Identify which cell holds the provided text, then report its (X, Y) central coordinate. 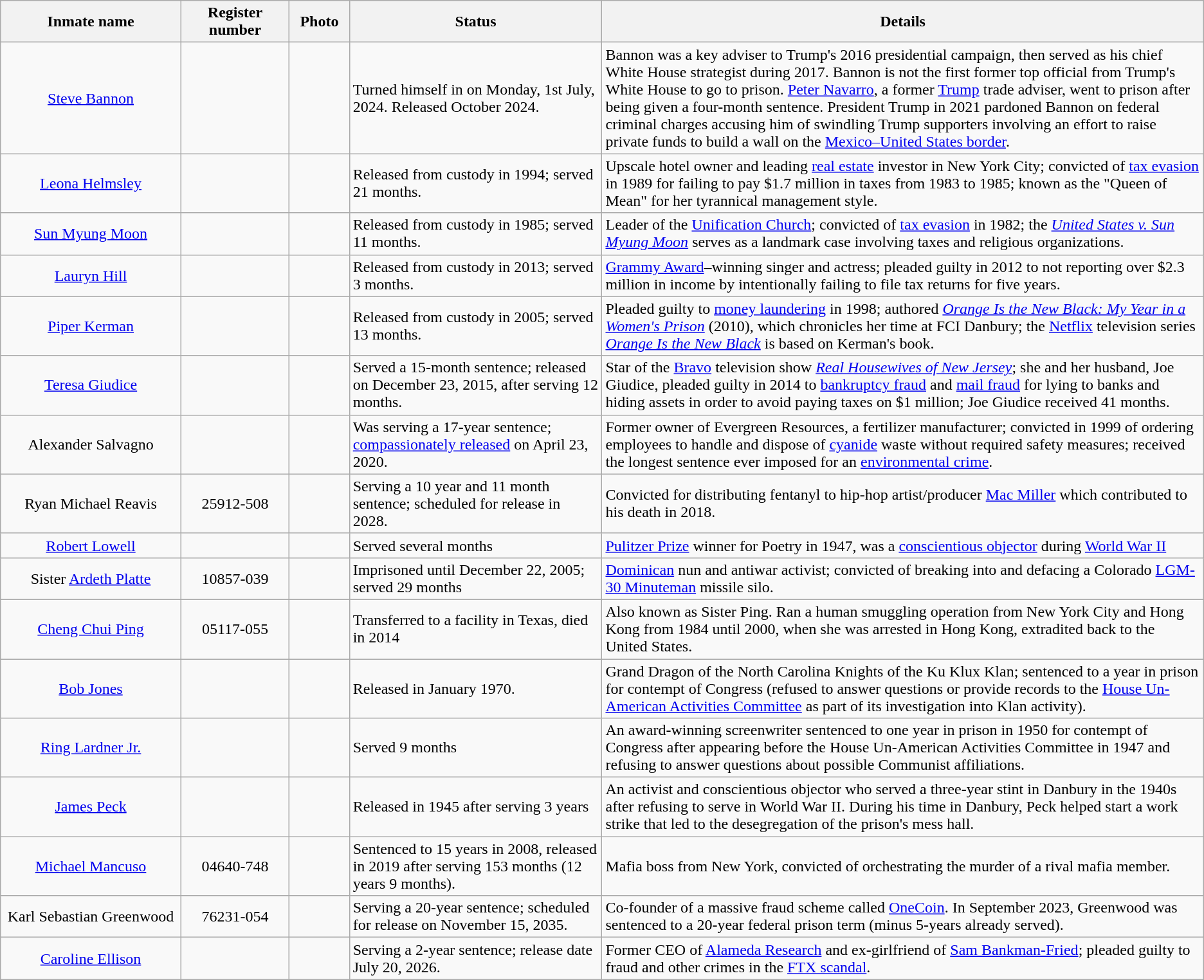
Serving a 20-year sentence; scheduled for release on November 15, 2035. (476, 917)
Mafia boss from New York, convicted of orchestrating the murder of a rival mafia member. (903, 866)
25912-508 (235, 504)
Served several months (476, 545)
Sun Myung Moon (91, 234)
Caroline Ellison (91, 958)
10857-039 (235, 579)
Released from custody in 2013; served 3 months. (476, 275)
Convicted for distributing fentanyl to hip-hop artist/producer Mac Miller which contributed to his death in 2018. (903, 504)
Was serving a 17-year sentence; compassionately released on April 23, 2020. (476, 444)
Turned himself in on Monday, 1st July, 2024. Released October 2024. (476, 98)
Leona Helmsley (91, 183)
Released from custody in 1985; served 11 months. (476, 234)
Steve Bannon (91, 98)
Cheng Chui Ping (91, 629)
Pulitzer Prize winner for Poetry in 1947, was a conscientious objector during World War II (903, 545)
James Peck (91, 807)
Lauryn Hill (91, 275)
Teresa Giudice (91, 385)
Ryan Michael Reavis (91, 504)
Imprisoned until December 22, 2005; served 29 months (476, 579)
Released from custody in 1994; served 21 months. (476, 183)
Piper Kerman (91, 326)
Alexander Salvagno (91, 444)
Served a 15-month sentence; released on December 23, 2015, after serving 12 months. (476, 385)
Ring Lardner Jr. (91, 748)
Transferred to a facility in Texas, died in 2014 (476, 629)
Details (903, 22)
76231-054 (235, 917)
Karl Sebastian Greenwood (91, 917)
05117-055 (235, 629)
Register number (235, 22)
04640-748 (235, 866)
Bob Jones (91, 688)
Sister Ardeth Platte (91, 579)
Michael Mancuso (91, 866)
Released from custody in 2005; served 13 months. (476, 326)
Inmate name (91, 22)
Former CEO of Alameda Research and ex-girlfriend of Sam Bankman-Fried; pleaded guilty to fraud and other crimes in the FTX scandal. (903, 958)
Released in January 1970. (476, 688)
Sentenced to 15 years in 2008, released in 2019 after serving 153 months (12 years 9 months). (476, 866)
Released in 1945 after serving 3 years (476, 807)
Status (476, 22)
Dominican nun and antiwar activist; convicted of breaking into and defacing a Colorado LGM-30 Minuteman missile silo. (903, 579)
Photo (320, 22)
Robert Lowell (91, 545)
Serving a 10 year and 11 month sentence; scheduled for release in 2028. (476, 504)
Served 9 months (476, 748)
Serving a 2-year sentence; release date July 20, 2026. (476, 958)
